Determine the [X, Y] coordinate at the center of the cell enclosing the given text.  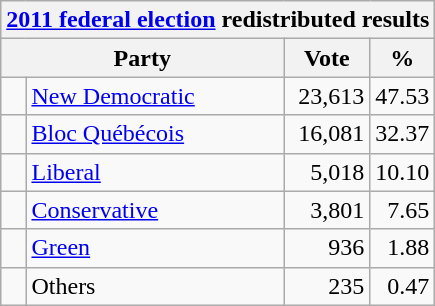
23,613 [327, 96]
1.88 [402, 248]
Bloc Québécois [155, 134]
2011 federal election redistributed results [218, 20]
5,018 [327, 172]
Conservative [155, 210]
Others [155, 286]
% [402, 58]
47.53 [402, 96]
New Democratic [155, 96]
7.65 [402, 210]
Green [155, 248]
3,801 [327, 210]
936 [327, 248]
235 [327, 286]
Liberal [155, 172]
Party [142, 58]
16,081 [327, 134]
0.47 [402, 286]
10.10 [402, 172]
Vote [327, 58]
32.37 [402, 134]
